Locate the cell with the specified text and output its (X, Y) center coordinate. 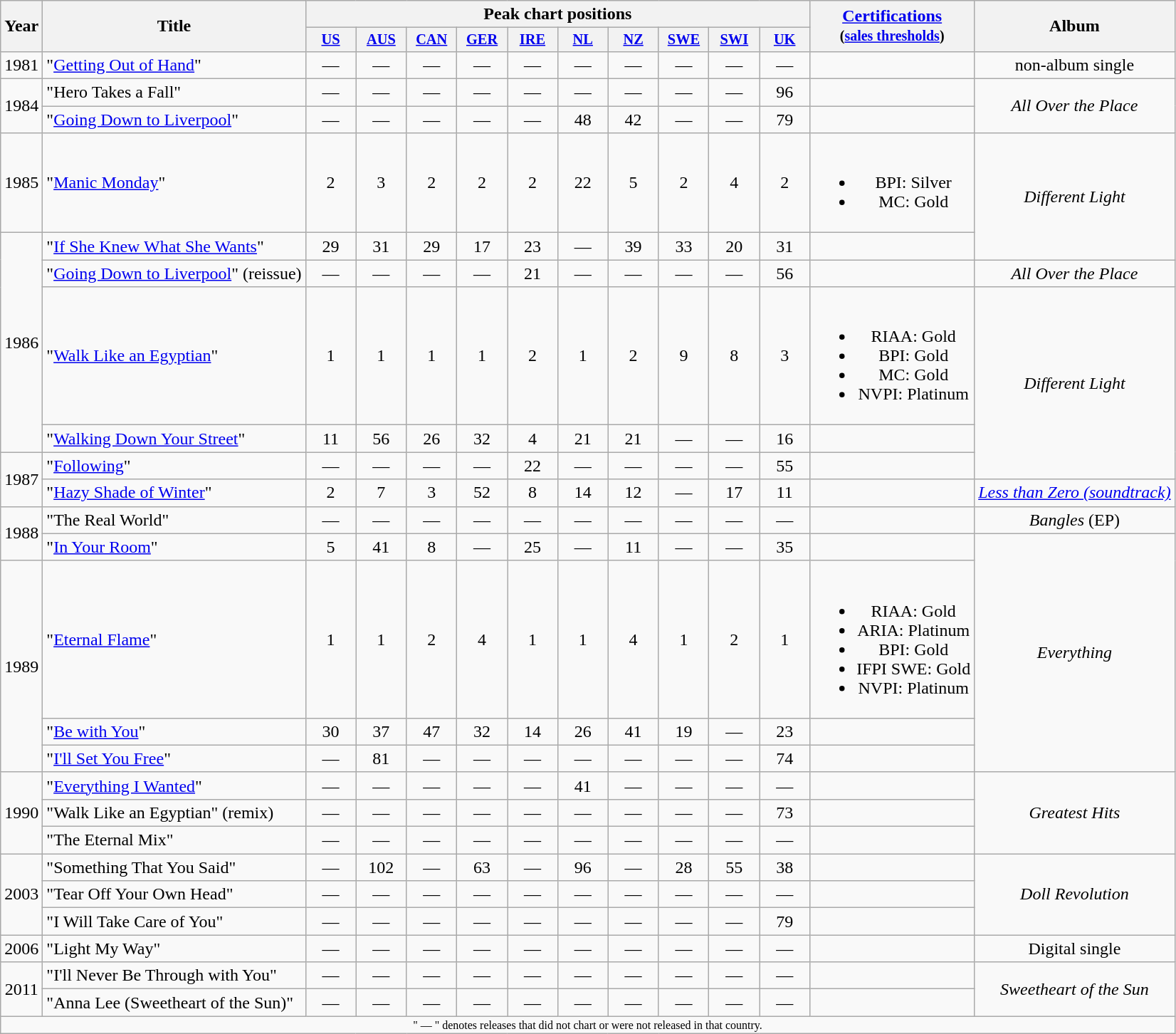
7 (382, 493)
"Tear Off Your Own Head" (174, 894)
39 (634, 246)
RIAA: GoldBPI: GoldMC: GoldNVPI: Platinum (893, 356)
38 (784, 867)
BPI: SilverMC: Gold (893, 183)
" — " denotes releases that did not chart or were not released in that country. (588, 1025)
"I'll Set You Free" (174, 758)
"Going Down to Liverpool" (174, 120)
"Hero Takes a Fall" (174, 93)
"Eternal Flame" (174, 639)
25 (532, 547)
102 (382, 867)
"Following" (174, 466)
IRE (532, 40)
Everything (1075, 652)
SWI (735, 40)
AUS (382, 40)
30 (330, 731)
Year (21, 26)
"Getting Out of Hand" (174, 65)
"Going Down to Liverpool" (reissue) (174, 273)
Certifications(sales thresholds) (893, 26)
16 (784, 439)
1985 (21, 183)
73 (784, 813)
1989 (21, 667)
"I'll Never Be Through with You" (174, 976)
35 (784, 547)
37 (382, 731)
1987 (21, 479)
Title (174, 26)
SWE (683, 40)
Peak chart positions (558, 14)
CAN (431, 40)
"Be with You" (174, 731)
NZ (634, 40)
"Light My Way" (174, 949)
2003 (21, 894)
12 (634, 493)
47 (431, 731)
"Anna Lee (Sweetheart of the Sun)" (174, 1003)
Less than Zero (soundtrack) (1075, 493)
Digital single (1075, 949)
GER (483, 40)
UK (784, 40)
"Hazy Shade of Winter" (174, 493)
52 (483, 493)
1986 (21, 343)
42 (634, 120)
Doll Revolution (1075, 894)
"Walk Like an Egyptian" (remix) (174, 813)
Bangles (EP) (1075, 520)
"The Eternal Mix" (174, 840)
2011 (21, 989)
20 (735, 246)
"Walk Like an Egyptian" (174, 356)
1988 (21, 533)
48 (582, 120)
US (330, 40)
NL (582, 40)
non-album single (1075, 65)
2006 (21, 949)
"Walking Down Your Street" (174, 439)
"Something That You Said" (174, 867)
Greatest Hits (1075, 813)
1990 (21, 813)
"Manic Monday" (174, 183)
Album (1075, 26)
"In Your Room" (174, 547)
33 (683, 246)
"If She Knew What She Wants" (174, 246)
1984 (21, 106)
81 (382, 758)
1981 (21, 65)
9 (683, 356)
"I Will Take Care of You" (174, 921)
63 (483, 867)
"Everything I Wanted" (174, 785)
28 (683, 867)
74 (784, 758)
19 (683, 731)
RIAA: GoldARIA: PlatinumBPI: GoldIFPI SWE: GoldNVPI: Platinum (893, 639)
Sweetheart of the Sun (1075, 989)
"The Real World" (174, 520)
